For the text-containing cell, return its midpoint in [x, y] coordinate format. 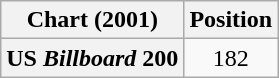
Chart (2001) [92, 20]
Position [231, 20]
182 [231, 58]
US Billboard 200 [92, 58]
